Scan for the cell matching the given text and deliver its (X, Y) coordinate at center. 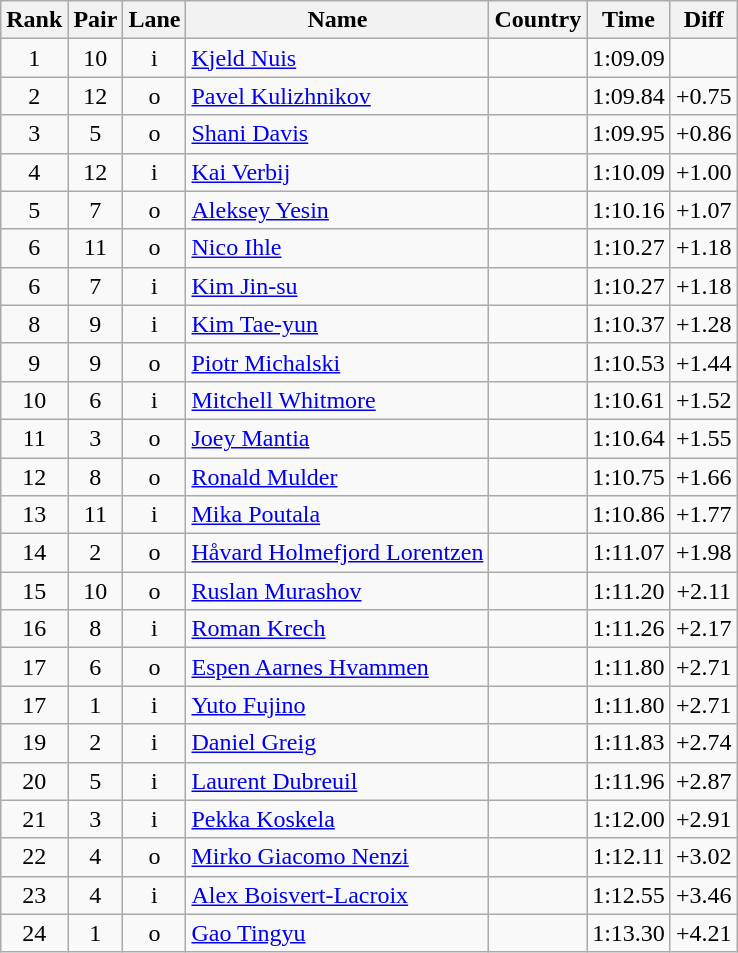
13 (34, 515)
1:12.11 (629, 857)
+2.74 (704, 743)
Mitchell Whitmore (338, 400)
1:11.26 (629, 629)
1:10.53 (629, 362)
Daniel Greig (338, 743)
+3.46 (704, 895)
+1.66 (704, 477)
1:12.55 (629, 895)
22 (34, 857)
15 (34, 591)
Time (629, 20)
20 (34, 781)
23 (34, 895)
Pavel Kulizhnikov (338, 96)
+1.28 (704, 324)
Yuto Fujino (338, 705)
Kai Verbij (338, 172)
Kim Tae-yun (338, 324)
Aleksey Yesin (338, 210)
Pekka Koskela (338, 819)
Ronald Mulder (338, 477)
+2.11 (704, 591)
1:12.00 (629, 819)
+3.02 (704, 857)
Mika Poutala (338, 515)
Håvard Holmefjord Lorentzen (338, 553)
16 (34, 629)
Alex Boisvert-Lacroix (338, 895)
+4.21 (704, 933)
Kim Jin-su (338, 286)
Laurent Dubreuil (338, 781)
Mirko Giacomo Nenzi (338, 857)
+1.00 (704, 172)
Roman Krech (338, 629)
+1.44 (704, 362)
+2.17 (704, 629)
+2.87 (704, 781)
+1.55 (704, 438)
Kjeld Nuis (338, 58)
+0.75 (704, 96)
Pair (96, 20)
1:13.30 (629, 933)
Lane (154, 20)
19 (34, 743)
Rank (34, 20)
Nico Ihle (338, 248)
Joey Mantia (338, 438)
Country (538, 20)
1:10.64 (629, 438)
1:10.86 (629, 515)
Piotr Michalski (338, 362)
+2.91 (704, 819)
1:10.75 (629, 477)
+1.77 (704, 515)
1:11.83 (629, 743)
Ruslan Murashov (338, 591)
1:10.37 (629, 324)
1:11.07 (629, 553)
24 (34, 933)
Espen Aarnes Hvammen (338, 667)
+1.07 (704, 210)
1:09.09 (629, 58)
14 (34, 553)
1:09.84 (629, 96)
1:10.61 (629, 400)
Gao Tingyu (338, 933)
Name (338, 20)
+1.52 (704, 400)
1:10.09 (629, 172)
1:10.16 (629, 210)
+1.98 (704, 553)
Shani Davis (338, 134)
21 (34, 819)
1:09.95 (629, 134)
Diff (704, 20)
+0.86 (704, 134)
1:11.20 (629, 591)
1:11.96 (629, 781)
